For the text-containing cell, return its midpoint in (X, Y) coordinate format. 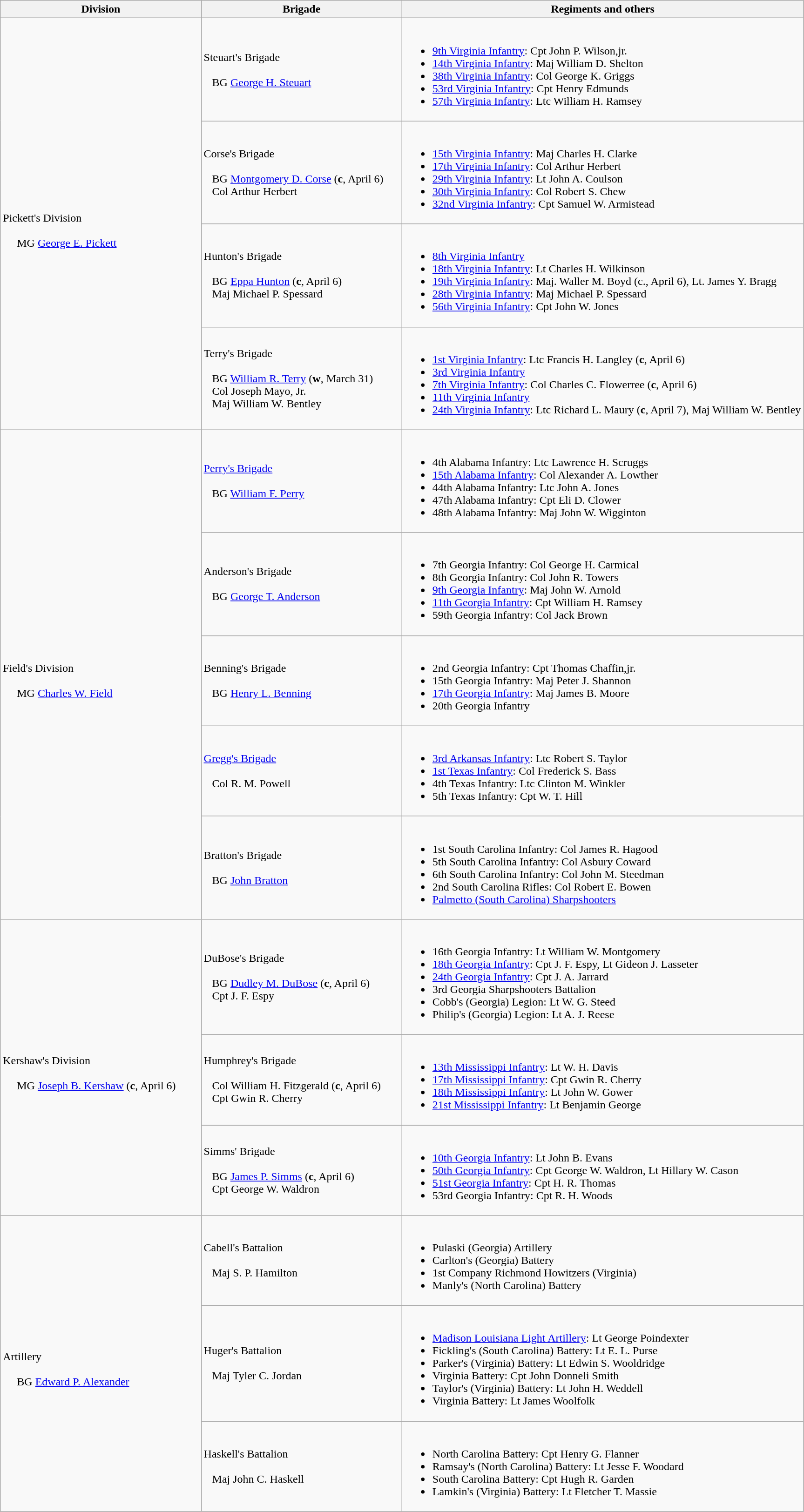
Hunton's Brigade BG Eppa Hunton (c, April 6) Maj Michael P. Spessard (302, 276)
Bratton's Brigade BG John Bratton (302, 868)
Division (101, 9)
Haskell's Battalion Maj John C. Haskell (302, 1466)
Brigade (302, 9)
Steuart's Brigade BG George H. Steuart (302, 70)
Gregg's Brigade Col R. M. Powell (302, 771)
Humphrey's Brigade Col William H. Fitzgerald (c, April 6) Cpt Gwin R. Cherry (302, 1080)
Corse's Brigade BG Montgomery D. Corse (c, April 6) Col Arthur Herbert (302, 172)
Artillery BG Edward P. Alexander (101, 1363)
Anderson's Brigade BG George T. Anderson (302, 584)
2nd Georgia Infantry: Cpt Thomas Chaffin,jr.15th Georgia Infantry: Maj Peter J. Shannon17th Georgia Infantry: Maj James B. Moore20th Georgia Infantry (602, 681)
Field's Division MG Charles W. Field (101, 674)
Huger's Battalion Maj Tyler C. Jordan (302, 1363)
Benning's Brigade BG Henry L. Benning (302, 681)
Cabell's Battalion Maj S. P. Hamilton (302, 1261)
Pulaski (Georgia) ArtilleryCarlton's (Georgia) Battery1st Company Richmond Howitzers (Virginia)Manly's (North Carolina) Battery (602, 1261)
DuBose's Brigade BG Dudley M. DuBose (c, April 6) Cpt J. F. Espy (302, 977)
Terry's Brigade BG William R. Terry (w, March 31) Col Joseph Mayo, Jr. Maj William W. Bentley (302, 378)
Perry's Brigade BG William F. Perry (302, 481)
Kershaw's Division MG Joseph B. Kershaw (c, April 6) (101, 1067)
Simms' Brigade BG James P. Simms (c, April 6) Cpt George W. Waldron (302, 1170)
Regiments and others (602, 9)
Pickett's Division MG George E. Pickett (101, 224)
